Scan for the cell matching the given text and deliver its [x, y] coordinate at center. 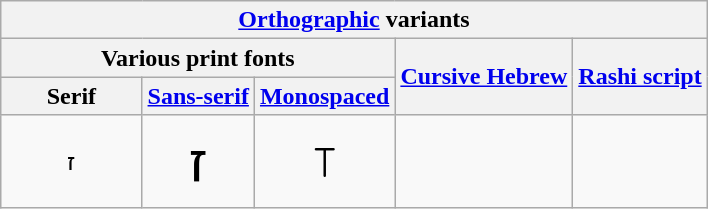
Cursive Hebrew [484, 77]
Monospaced [324, 96]
Orthographic variants [354, 20]
Rashi script [640, 77]
Serif [72, 96]
Sans-serif [198, 96]
Various print fonts [198, 58]
